Return (X, Y) of the center of cell containing provided text 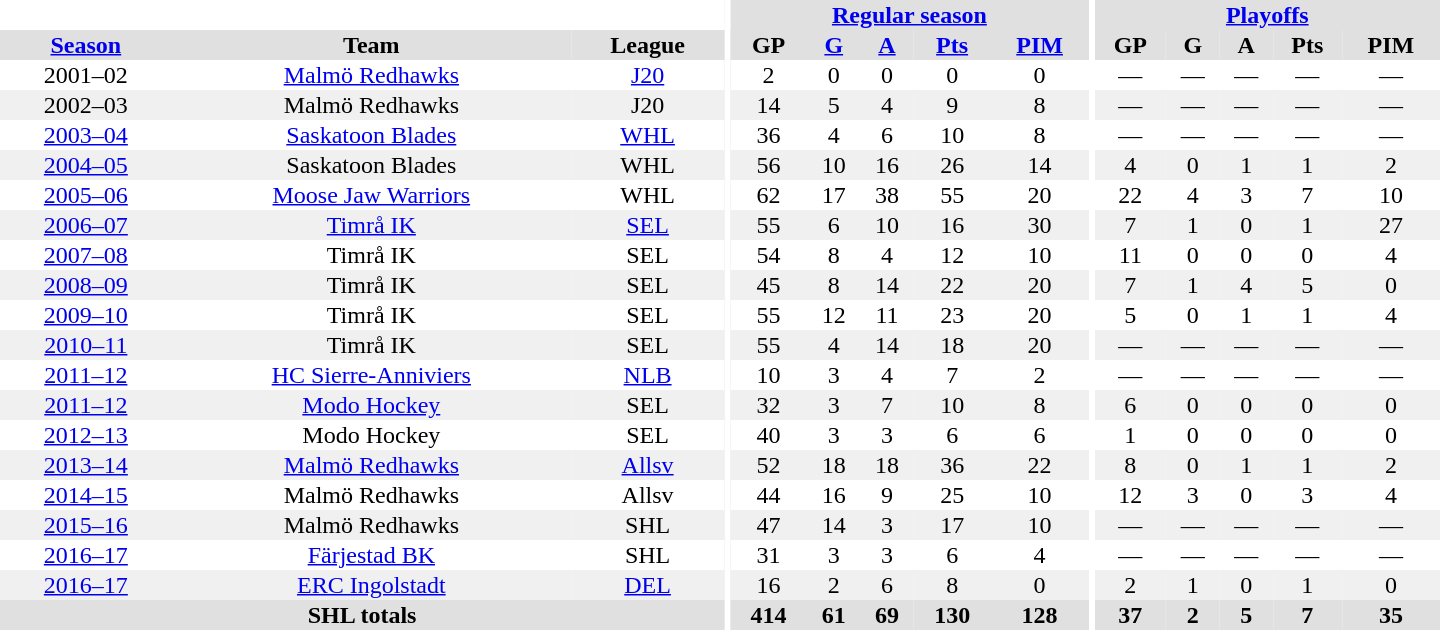
League (648, 45)
NLB (648, 375)
414 (768, 615)
25 (952, 495)
Season (86, 45)
128 (1040, 615)
Moose Jaw Warriors (372, 195)
Playoffs (1268, 15)
32 (768, 405)
2014–15 (86, 495)
69 (886, 615)
35 (1391, 615)
ERC Ingolstadt (372, 585)
2006–07 (86, 225)
38 (886, 195)
Team (372, 45)
45 (768, 285)
2007–08 (86, 255)
HC Sierre-Anniviers (372, 375)
130 (952, 615)
40 (768, 435)
31 (768, 555)
2003–04 (86, 135)
52 (768, 465)
SHL totals (362, 615)
Regular season (909, 15)
2013–14 (86, 465)
2009–10 (86, 315)
27 (1391, 225)
62 (768, 195)
2002–03 (86, 105)
44 (768, 495)
2012–13 (86, 435)
2015–16 (86, 525)
47 (768, 525)
56 (768, 165)
37 (1131, 615)
26 (952, 165)
2004–05 (86, 165)
61 (834, 615)
54 (768, 255)
2001–02 (86, 75)
2010–11 (86, 345)
Färjestad BK (372, 555)
23 (952, 315)
2008–09 (86, 285)
DEL (648, 585)
2005–06 (86, 195)
30 (1040, 225)
